Extract the [X, Y] coordinate from the center of the cell holding the provided text.  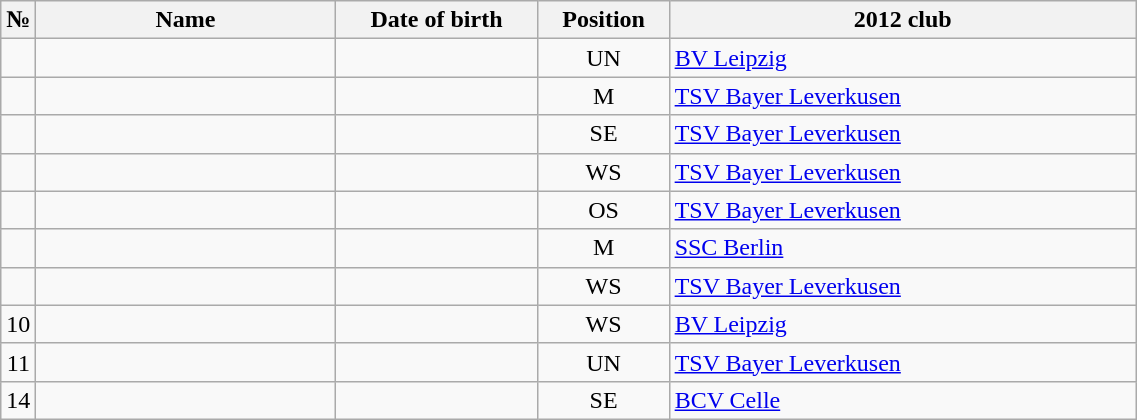
OS [604, 210]
10 [18, 324]
Name [186, 20]
Position [604, 20]
2012 club [902, 20]
11 [18, 362]
№ [18, 20]
Date of birth [436, 20]
BCV Celle [902, 400]
14 [18, 400]
SSC Berlin [902, 248]
